Extract the [X, Y] coordinate from the center of the cell holding the provided text.  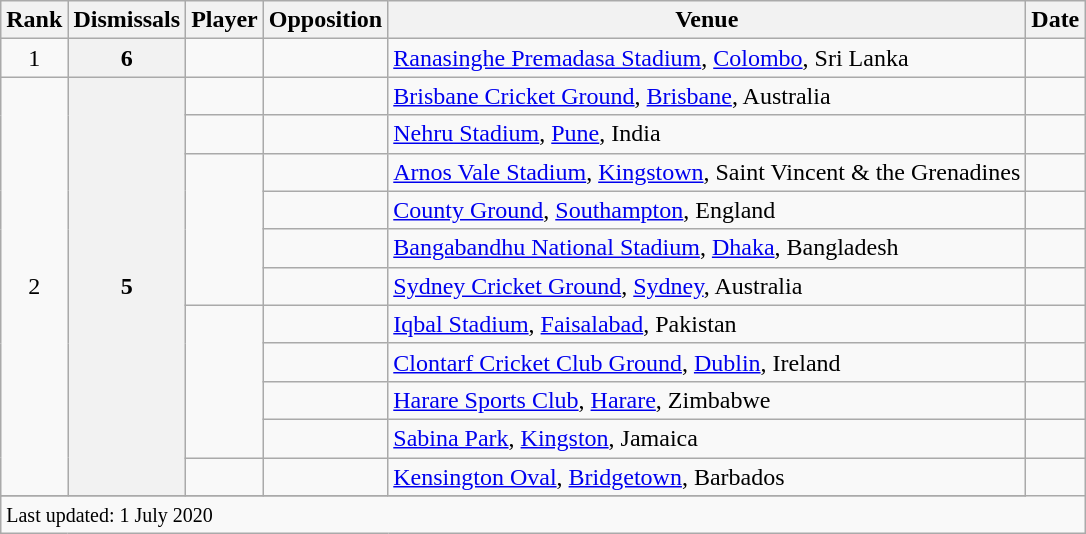
6 [127, 58]
Sabina Park, Kingston, Jamaica [707, 438]
Date [1056, 20]
Kensington Oval, Bridgetown, Barbados [707, 477]
Player [225, 20]
County Ground, Southampton, England [707, 210]
Rank [34, 20]
Dismissals [127, 20]
1 [34, 58]
Clontarf Cricket Club Ground, Dublin, Ireland [707, 362]
Iqbal Stadium, Faisalabad, Pakistan [707, 324]
Venue [707, 20]
Harare Sports Club, Harare, Zimbabwe [707, 400]
Sydney Cricket Ground, Sydney, Australia [707, 286]
Bangabandhu National Stadium, Dhaka, Bangladesh [707, 248]
Brisbane Cricket Ground, Brisbane, Australia [707, 96]
Nehru Stadium, Pune, India [707, 134]
Arnos Vale Stadium, Kingstown, Saint Vincent & the Grenadines [707, 172]
Last updated: 1 July 2020 [543, 515]
5 [127, 286]
2 [34, 286]
Ranasinghe Premadasa Stadium, Colombo, Sri Lanka [707, 58]
Opposition [325, 20]
